Search for the cell housing the specified text and yield its (X, Y) center coordinate. 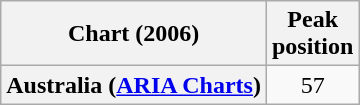
Chart (2006) (134, 34)
Peakposition (312, 34)
Australia (ARIA Charts) (134, 85)
57 (312, 85)
